Extract the [X, Y] coordinate from the center of the cell holding the provided text.  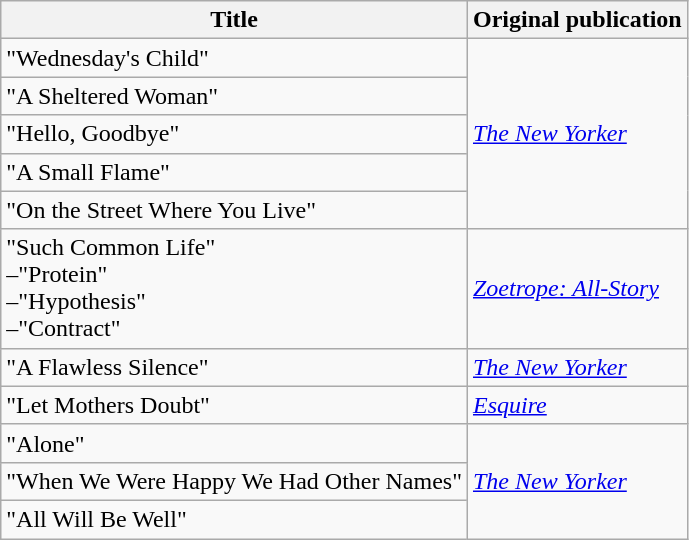
Original publication [577, 20]
"Let Mothers Doubt" [234, 405]
Zoetrope: All-Story [577, 288]
"Wednesday's Child" [234, 58]
"Alone" [234, 443]
"All Will Be Well" [234, 519]
"A Small Flame" [234, 172]
"A Flawless Silence" [234, 367]
"When We Were Happy We Had Other Names" [234, 481]
"A Sheltered Woman" [234, 96]
"On the Street Where You Live" [234, 210]
"Hello, Goodbye" [234, 134]
"Such Common Life"–"Protein"–"Hypothesis"–"Contract" [234, 288]
Title [234, 20]
Esquire [577, 405]
